Search for the cell housing the specified text and yield its [X, Y] center coordinate. 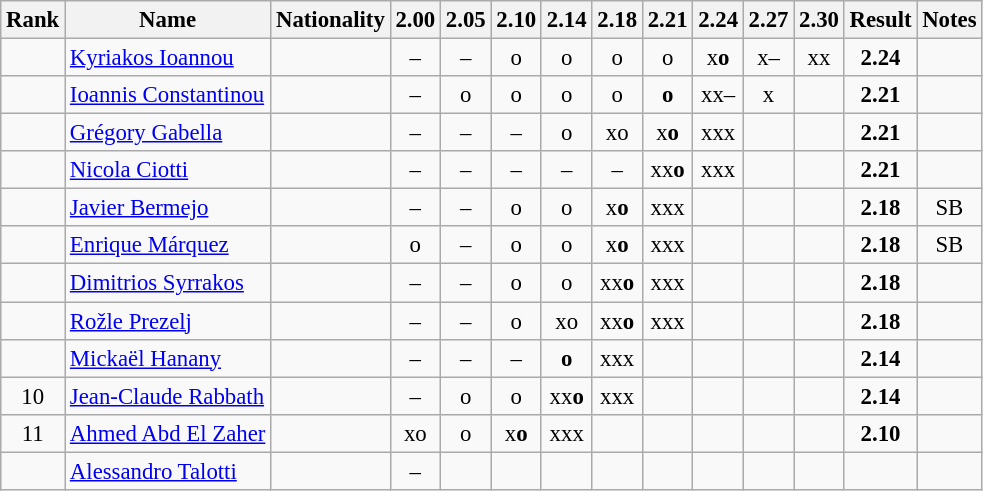
Ahmed Abd El Zaher [168, 433]
xx– [718, 95]
2.05 [466, 20]
Rank [33, 20]
Name [168, 20]
Result [880, 20]
Nationality [330, 20]
x [768, 95]
2.30 [819, 20]
xx [819, 58]
Rožle Prezelj [168, 321]
Ioannis Constantinou [168, 95]
Enrique Márquez [168, 245]
2.27 [768, 20]
10 [33, 396]
x– [768, 58]
Nicola Ciotti [168, 170]
Alessandro Talotti [168, 471]
Kyriakos Ioannou [168, 58]
11 [33, 433]
Notes [950, 20]
Jean-Claude Rabbath [168, 396]
Javier Bermejo [168, 208]
Mickaël Hanany [168, 358]
2.00 [415, 20]
Grégory Gabella [168, 133]
Dimitrios Syrrakos [168, 283]
